Scan for the cell matching the given text and deliver its (x, y) coordinate at center. 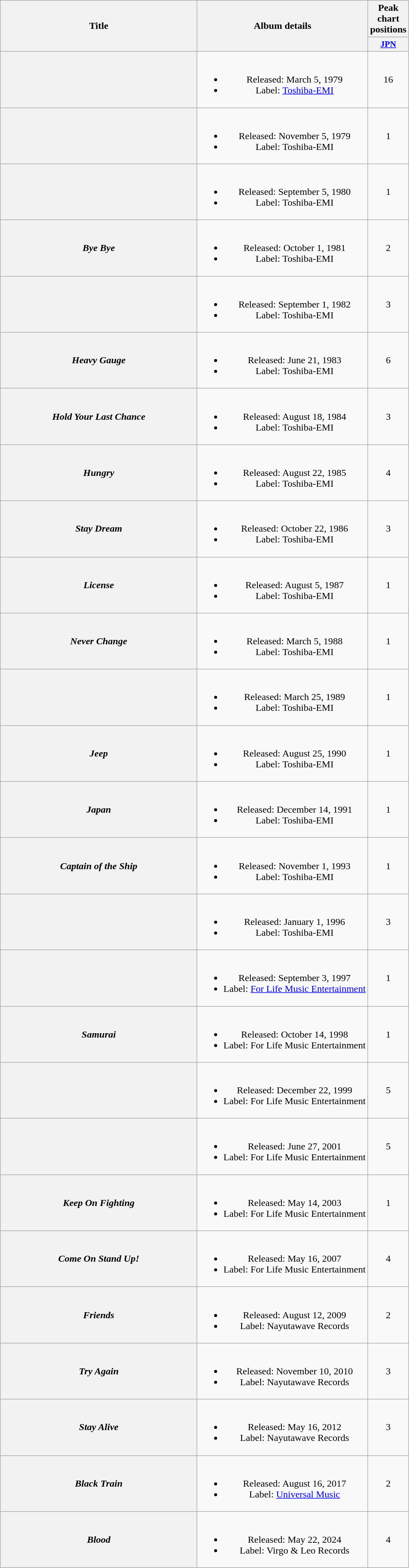
Released: March 5, 1988Label: Toshiba-EMI (283, 641)
Released: August 25, 1990Label: Toshiba-EMI (283, 753)
Come On Stand Up! (99, 1259)
Released: October 1, 1981Label: Toshiba-EMI (283, 248)
Released: October 14, 1998Label: For Life Music Entertainment (283, 1034)
Released: May 14, 2003Label: For Life Music Entertainment (283, 1203)
Never Change (99, 641)
Samurai (99, 1034)
License (99, 585)
Released: August 16, 2017Label: Universal Music (283, 1483)
Released: December 14, 1991Label: Toshiba-EMI (283, 809)
Japan (99, 809)
Released: May 16, 2007Label: For Life Music Entertainment (283, 1259)
Released: September 5, 1980Label: Toshiba-EMI (283, 192)
Jeep (99, 753)
Hold Your Last Chance (99, 417)
Friends (99, 1315)
Try Again (99, 1371)
Released: June 21, 1983Label: Toshiba-EMI (283, 360)
JPN (388, 45)
Peak chart positions (388, 19)
Album details (283, 26)
Heavy Gauge (99, 360)
Bye Bye (99, 248)
Released: September 1, 1982Label: Toshiba-EMI (283, 304)
Captain of the Ship (99, 866)
Released: September 3, 1997Label: For Life Music Entertainment (283, 978)
Released: November 10, 2010Label: Nayutawave Records (283, 1371)
Released: May 16, 2012Label: Nayutawave Records (283, 1427)
Released: May 22, 2024Label: Virgo & Leo Records (283, 1540)
Released: August 5, 1987Label: Toshiba-EMI (283, 585)
Title (99, 26)
Released: December 22, 1999Label: For Life Music Entertainment (283, 1091)
Keep On Fighting (99, 1203)
Released: November 5, 1979Label: Toshiba-EMI (283, 136)
Released: August 18, 1984Label: Toshiba-EMI (283, 417)
16 (388, 79)
Released: October 22, 1986Label: Toshiba-EMI (283, 529)
Released: August 12, 2009Label: Nayutawave Records (283, 1315)
Released: January 1, 1996Label: Toshiba-EMI (283, 922)
Blood (99, 1540)
6 (388, 360)
Hungry (99, 473)
Black Train (99, 1483)
Stay Dream (99, 529)
Stay Alive (99, 1427)
Released: August 22, 1985Label: Toshiba-EMI (283, 473)
Released: March 5, 1979Label: Toshiba-EMI (283, 79)
Released: March 25, 1989Label: Toshiba-EMI (283, 697)
Released: November 1, 1993Label: Toshiba-EMI (283, 866)
Released: June 27, 2001Label: For Life Music Entertainment (283, 1147)
